Determine the [X, Y] coordinate at the center of the cell enclosing the given text.  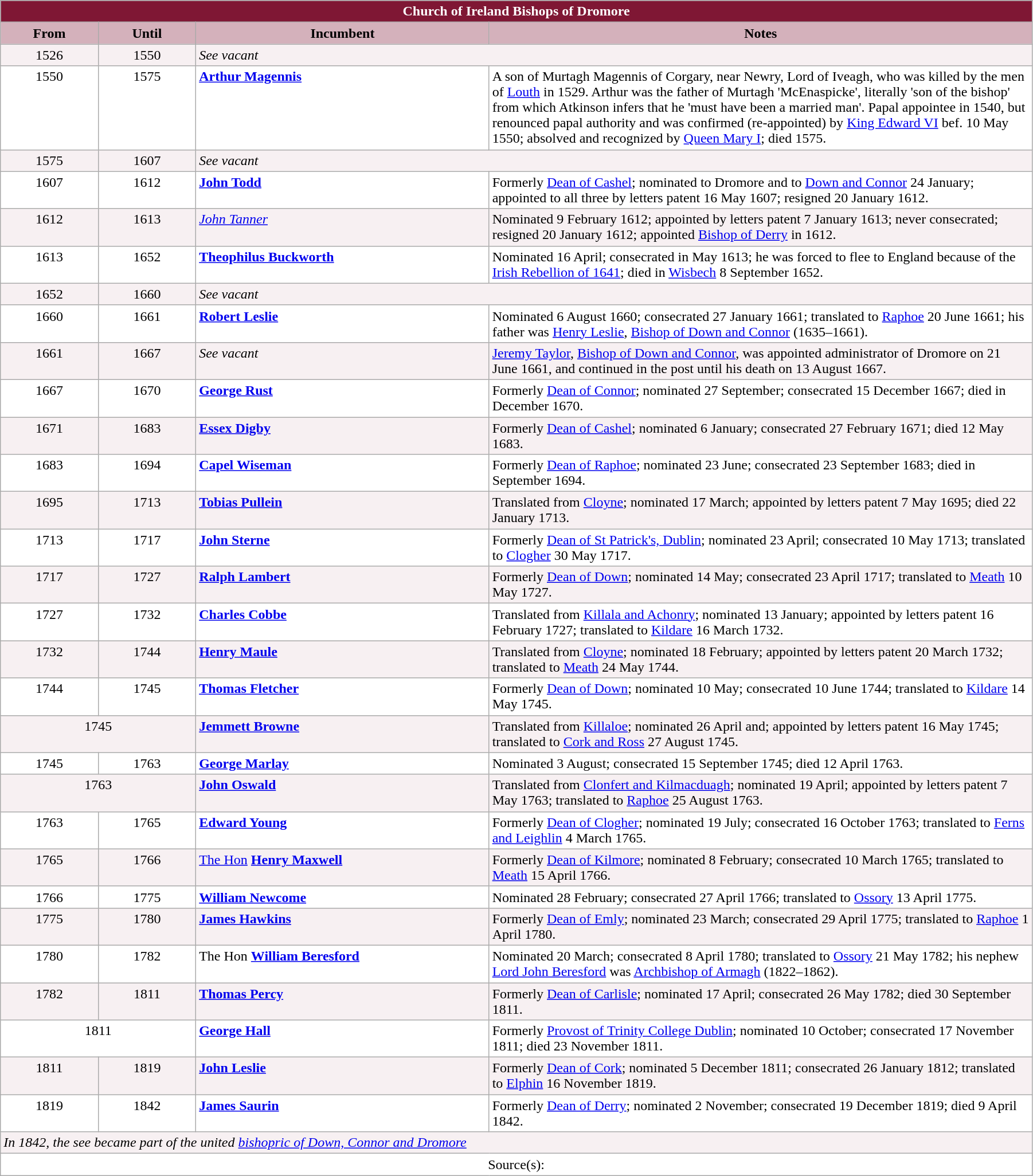
George Rust [343, 398]
Translated from Killaloe; nominated 26 April and; appointed by letters patent 16 May 1745; translated to Cork and Ross 27 August 1745. [760, 734]
1671 [49, 436]
Translated from Cloyne; nominated 18 February; appointed by letters patent 20 March 1732; translated to Meath 24 May 1744. [760, 659]
John Todd [343, 190]
Formerly Dean of Down; nominated 14 May; consecrated 23 April 1717; translated to Meath 10 May 1727. [760, 585]
Jemmett Browne [343, 734]
John Tanner [343, 227]
1694 [147, 473]
1526 [49, 55]
Charles Cobbe [343, 622]
Formerly Provost of Trinity College Dublin; nominated 10 October; consecrated 17 November 1811; died 23 November 1811. [760, 1038]
Translated from Killala and Achonry; nominated 13 January; appointed by letters patent 16 February 1727; translated to Kildare 16 March 1732. [760, 622]
The Hon Henry Maxwell [343, 868]
Notes [760, 33]
Nominated 20 March; consecrated 8 April 1780; translated to Ossory 21 May 1782; his nephew Lord John Beresford was Archbishop of Armagh (1822–1862). [760, 964]
Translated from Clonfert and Kilmacduagh; nominated 19 April; appointed by letters patent 7 May 1763; translated to Raphoe 25 August 1763. [760, 793]
George Marlay [343, 763]
Formerly Dean of Clogher; nominated 19 July; consecrated 16 October 1763; translated to Ferns and Leighlin 4 March 1765. [760, 830]
Formerly Dean of Cashel; nominated 6 January; consecrated 27 February 1671; died 12 May 1683. [760, 436]
Arthur Magennis [343, 108]
1842 [147, 1113]
Essex Digby [343, 436]
Formerly Dean of Kilmore; nominated 8 February; consecrated 10 March 1765; translated to Meath 15 April 1766. [760, 868]
Formerly Dean of Derry; nominated 2 November; consecrated 19 December 1819; died 9 April 1842. [760, 1113]
Source(s): [516, 1165]
Formerly Dean of Connor; nominated 27 September; consecrated 15 December 1667; died in December 1670. [760, 398]
Formerly Dean of Cork; nominated 5 December 1811; consecrated 26 January 1812; translated to Elphin 16 November 1819. [760, 1076]
Henry Maule [343, 659]
John Oswald [343, 793]
Edward Young [343, 830]
From [49, 33]
Nominated 3 August; consecrated 15 September 1745; died 12 April 1763. [760, 763]
Church of Ireland Bishops of Dromore [516, 11]
Formerly Dean of St Patrick's, Dublin; nominated 23 April; consecrated 10 May 1713; translated to Clogher 30 May 1717. [760, 548]
Thomas Fletcher [343, 697]
James Hawkins [343, 926]
Formerly Dean of Emly; nominated 23 March; consecrated 29 April 1775; translated to Raphoe 1 April 1780. [760, 926]
John Sterne [343, 548]
Ralph Lambert [343, 585]
George Hall [343, 1038]
In 1842, the see became part of the united bishopric of Down, Connor and Dromore [516, 1143]
Until [147, 33]
William Newcome [343, 897]
Theophilus Buckworth [343, 265]
Tobias Pullein [343, 510]
The Hon William Beresford [343, 964]
John Leslie [343, 1076]
James Saurin [343, 1113]
1670 [147, 398]
Formerly Dean of Carlisle; nominated 17 April; consecrated 26 May 1782; died 30 September 1811. [760, 1001]
Thomas Percy [343, 1001]
Formerly Dean of Raphoe; nominated 23 June; consecrated 23 September 1683; died in September 1694. [760, 473]
Translated from Cloyne; nominated 17 March; appointed by letters patent 7 May 1695; died 22 January 1713. [760, 510]
Capel Wiseman [343, 473]
Incumbent [343, 33]
1695 [49, 510]
Formerly Dean of Down; nominated 10 May; consecrated 10 June 1744; translated to Kildare 14 May 1745. [760, 697]
Robert Leslie [343, 323]
Nominated 28 February; consecrated 27 April 1766; translated to Ossory 13 April 1775. [760, 897]
